Pinpoint the cell where the given text exists, returning its [x, y] midpoint coordinate. 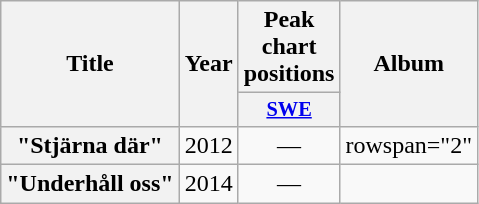
rowspan="2" [409, 145]
Peak chart positions [289, 47]
"Stjärna där" [90, 145]
"Underhåll oss" [90, 184]
Album [409, 64]
2012 [208, 145]
Year [208, 64]
SWE [289, 110]
Title [90, 64]
2014 [208, 184]
